Extract the [X, Y] coordinate from the center of the cell holding the provided text.  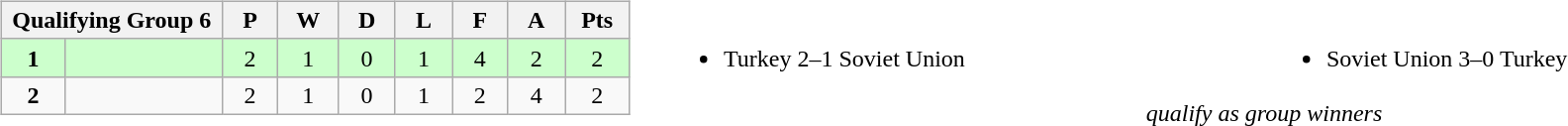
P [249, 20]
D [367, 20]
Pts [598, 20]
A [537, 20]
W [309, 20]
L [424, 20]
F [480, 20]
Qualifying Group 6 [111, 20]
